From the cell containing the given text, extract its center point as (X, Y) coordinate. 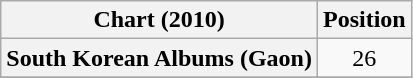
South Korean Albums (Gaon) (160, 58)
Chart (2010) (160, 20)
26 (364, 58)
Position (364, 20)
